Pinpoint the cell where the given text exists, returning its [X, Y] midpoint coordinate. 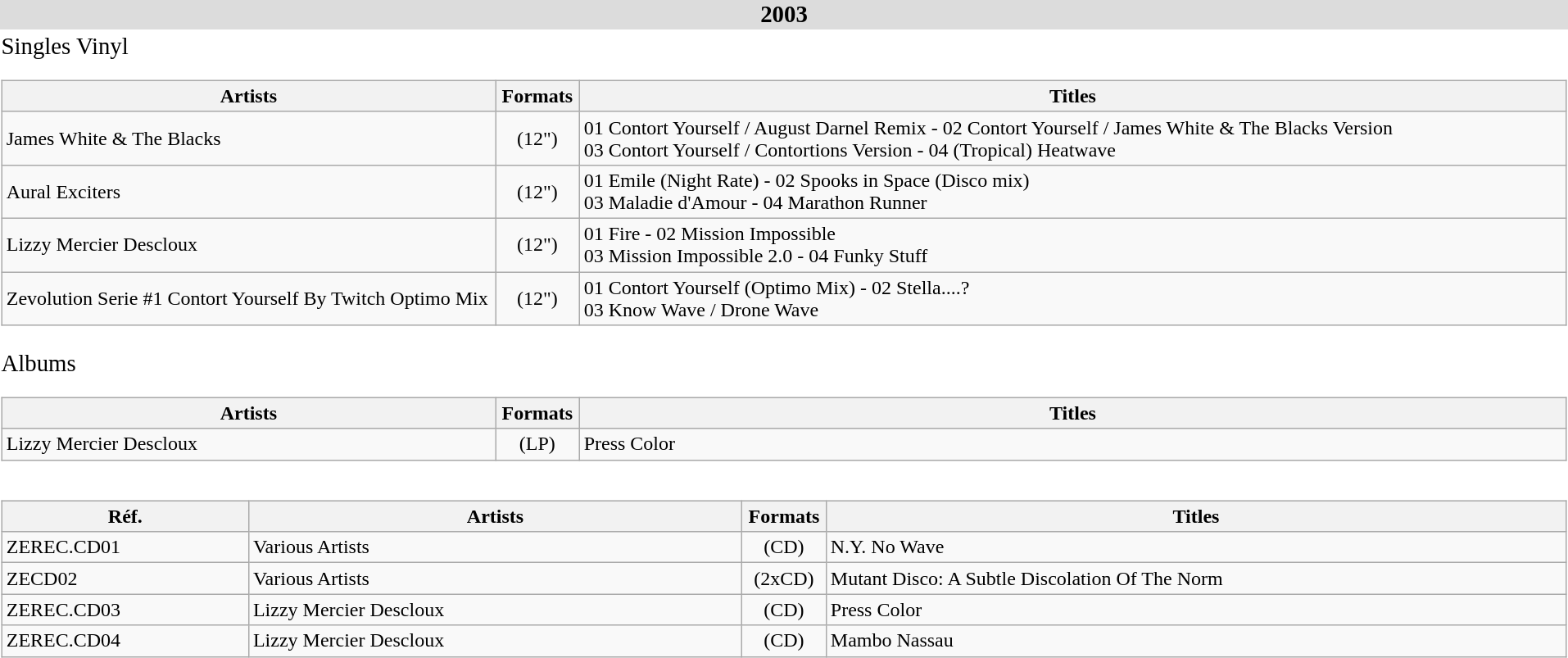
01 Contort Yourself (Optimo Mix) - 02 Stella....?03 Know Wave / Drone Wave [1073, 298]
01 Fire - 02 Mission Impossible03 Mission Impossible 2.0 - 04 Funky Stuff [1073, 244]
(LP) [537, 444]
Aural Exciters [248, 192]
2003 [784, 15]
(2xCD) [785, 579]
Mambo Nassau [1196, 641]
Zevolution Serie #1 Contort Yourself By Twitch Optimo Mix [248, 298]
Réf. [125, 516]
ZEREC.CD04 [125, 641]
ZECD02 [125, 579]
N.Y. No Wave [1196, 547]
James White & The Blacks [248, 138]
ZEREC.CD03 [125, 610]
ZEREC.CD01 [125, 547]
01 Emile (Night Rate) - 02 Spooks in Space (Disco mix)03 Maladie d'Amour - 04 Marathon Runner [1073, 192]
Mutant Disco: A Subtle Discolation Of The Norm [1196, 579]
